For the text-containing cell, return its midpoint in [X, Y] coordinate format. 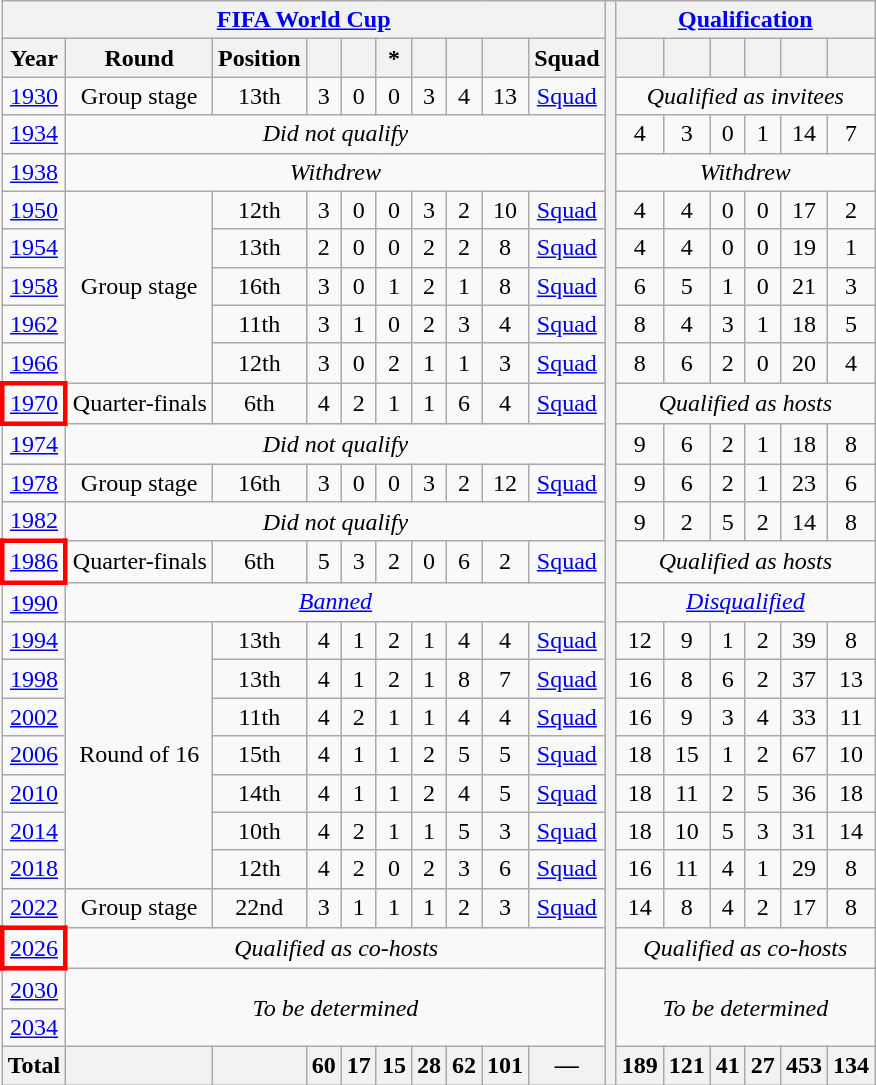
2034 [34, 1027]
28 [428, 1065]
121 [686, 1065]
21 [804, 286]
Position [259, 58]
1978 [34, 483]
15th [259, 755]
62 [464, 1065]
1934 [34, 134]
Qualification [745, 20]
2018 [34, 869]
1958 [34, 286]
2014 [34, 831]
1950 [34, 210]
Banned [336, 602]
10th [259, 831]
2010 [34, 793]
2026 [34, 948]
37 [804, 679]
1994 [34, 641]
22nd [259, 908]
33 [804, 717]
101 [506, 1065]
* [394, 58]
20 [804, 363]
1998 [34, 679]
2006 [34, 755]
2030 [34, 989]
27 [762, 1065]
Qualified as invitees [745, 96]
1982 [34, 522]
Total [34, 1065]
1954 [34, 248]
29 [804, 869]
Disqualified [745, 602]
Round [140, 58]
1970 [34, 404]
60 [324, 1065]
36 [804, 793]
FIFA World Cup [304, 20]
41 [728, 1065]
1974 [34, 444]
189 [640, 1065]
Round of 16 [140, 755]
1966 [34, 363]
2002 [34, 717]
453 [804, 1065]
1930 [34, 96]
23 [804, 483]
— [567, 1065]
1938 [34, 172]
67 [804, 755]
1962 [34, 324]
19 [804, 248]
1986 [34, 562]
39 [804, 641]
14th [259, 793]
1990 [34, 602]
31 [804, 831]
134 [850, 1065]
Year [34, 58]
2022 [34, 908]
